Search for the cell housing the specified text and yield its [X, Y] center coordinate. 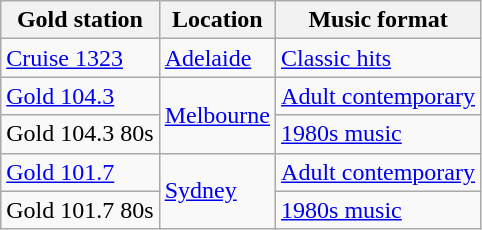
Music format [378, 20]
Sydney [217, 191]
Gold 104.3 [80, 96]
Melbourne [217, 115]
Gold station [80, 20]
Location [217, 20]
Cruise 1323 [80, 58]
Adelaide [217, 58]
Gold 104.3 80s [80, 134]
Classic hits [378, 58]
Gold 101.7 80s [80, 210]
Gold 101.7 [80, 172]
